Provide the (x, y) coordinate of the cell's center where the given text is located.  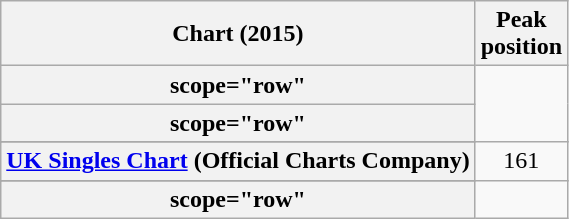
161 (521, 161)
Peakposition (521, 34)
Chart (2015) (238, 34)
UK Singles Chart (Official Charts Company) (238, 161)
